Extract the (X, Y) coordinate from the center of the cell holding the provided text.  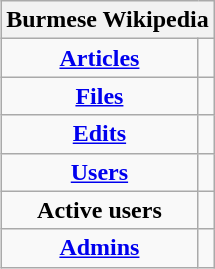
Articles (100, 58)
Burmese Wikipedia (108, 20)
Users (100, 172)
Edits (100, 134)
Admins (100, 248)
Files (100, 96)
Active users (100, 210)
